Determine the (x, y) coordinate at the center of the cell enclosing the given text.  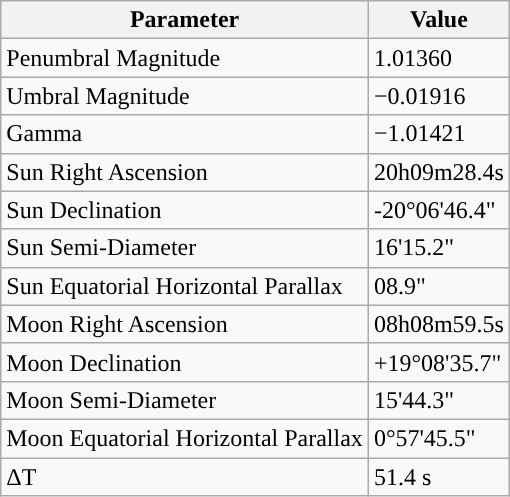
15'44.3" (438, 400)
Moon Equatorial Horizontal Parallax (185, 438)
Sun Equatorial Horizontal Parallax (185, 286)
Parameter (185, 20)
Moon Semi-Diameter (185, 400)
Sun Semi-Diameter (185, 248)
08.9" (438, 286)
1.01360 (438, 58)
−0.01916 (438, 96)
+19°08'35.7" (438, 362)
51.4 s (438, 477)
−1.01421 (438, 134)
Sun Right Ascension (185, 172)
Umbral Magnitude (185, 96)
Penumbral Magnitude (185, 58)
Sun Declination (185, 210)
Moon Right Ascension (185, 324)
ΔT (185, 477)
16'15.2" (438, 248)
0°57'45.5" (438, 438)
20h09m28.4s (438, 172)
Value (438, 20)
-20°06'46.4" (438, 210)
08h08m59.5s (438, 324)
Gamma (185, 134)
Moon Declination (185, 362)
